Detect which cell encompasses the target text, then output its (x, y) center coordinate. 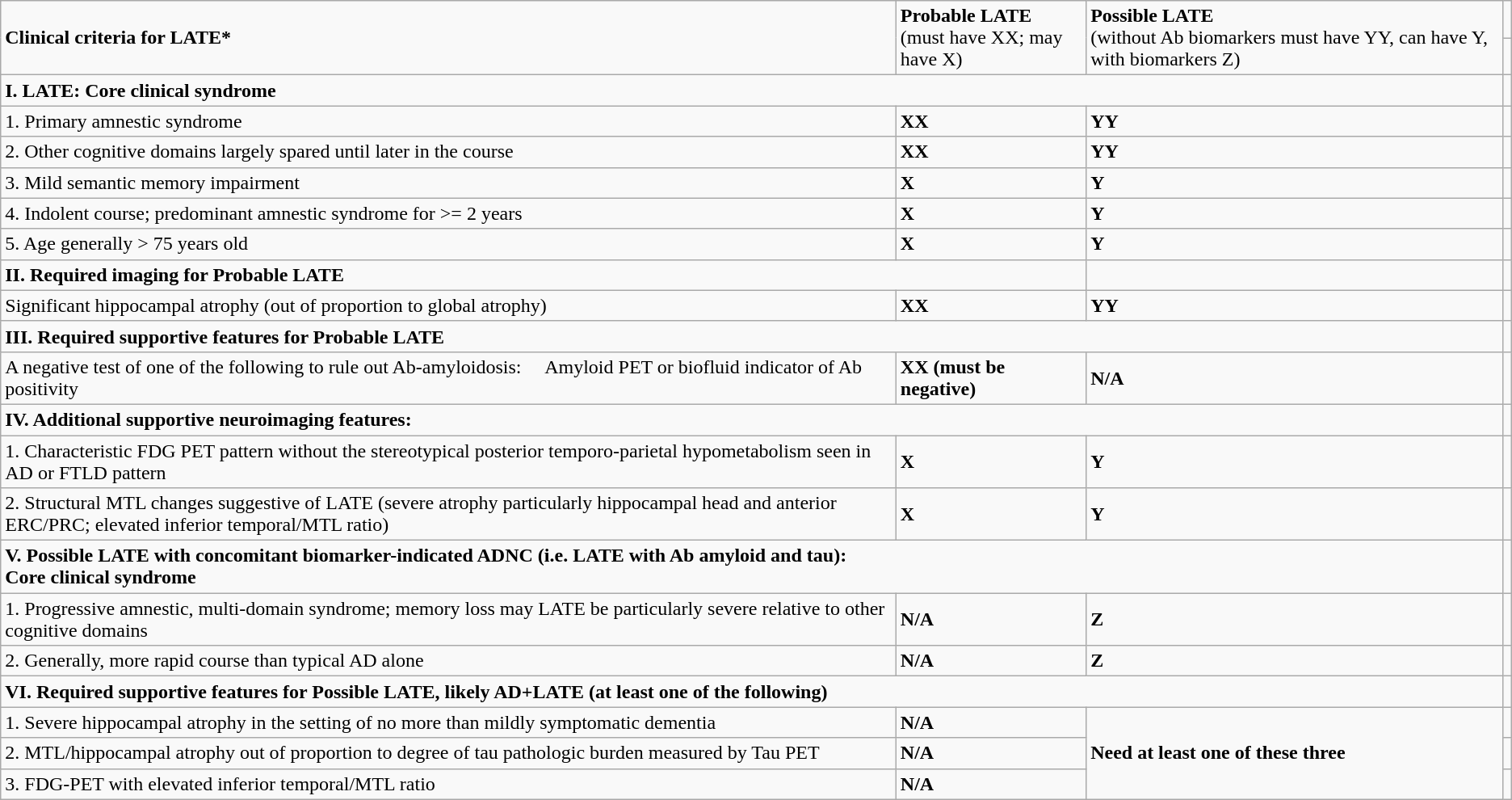
5. Age generally > 75 years old (449, 244)
2. Generally, more rapid course than typical AD alone (449, 661)
4. Indolent course; predominant amnestic syndrome for >= 2 years (449, 213)
2. MTL/hippocampal atrophy out of proportion to degree of tau pathologic burden measured by Tau PET (449, 753)
3. Mild semantic memory impairment (449, 183)
XX (must be negative) (990, 378)
Possible LATE(without Ab biomarkers must have YY, can have Y, with biomarkers Z) (1295, 38)
1. Progressive amnestic, multi-domain syndrome; memory loss may LATE be particularly severe relative to other cognitive domains (449, 619)
VI. Required supportive features for Possible LATE, likely AD+LATE (at least one of the following) (751, 692)
I. LATE: Core clinical syndrome (751, 91)
III. Required supportive features for Probable LATE (751, 336)
2. Other cognitive domains largely spared until later in the course (449, 152)
Significant hippocampal atrophy (out of proportion to global atrophy) (449, 305)
1. Primary amnestic syndrome (449, 121)
IV. Additional supportive neuroimaging features: (751, 419)
II. Required imaging for Probable LATE (544, 275)
1. Severe hippocampal atrophy in the setting of no more than mildly symptomatic dementia (449, 722)
Probable LATE(must have XX; may have X) (990, 38)
A negative test of one of the following to rule out Ab-amyloidosis: Amyloid PET or biofluid indicator of Ab positivity (449, 378)
1. Characteristic FDG PET pattern without the stereotypical posterior temporo-parietal hypometabolism seen in AD or FTLD pattern (449, 461)
Need at least one of these three (1295, 753)
3. FDG-PET with elevated inferior temporal/MTL ratio (449, 784)
V. Possible LATE with concomitant biomarker-indicated ADNC (i.e. LATE with Ab amyloid and tau):Core clinical syndrome (751, 567)
Clinical criteria for LATE* (449, 38)
